Return (X, Y) of the center of cell containing provided text 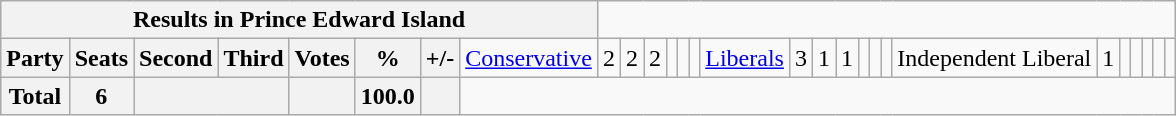
Results in Prince Edward Island (300, 20)
Second (176, 58)
Liberals (745, 58)
Party (35, 58)
3 (800, 58)
100.0 (388, 96)
+/- (440, 58)
Conservative (529, 58)
% (388, 58)
Total (35, 96)
Independent Liberal (994, 58)
6 (101, 96)
Seats (101, 58)
Votes (322, 58)
Third (254, 58)
